Pinpoint the cell where the given text exists, returning its (x, y) midpoint coordinate. 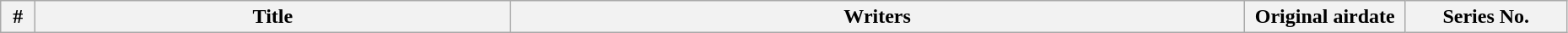
# (19, 17)
Title (273, 17)
Series No. (1486, 17)
Writers (877, 17)
Original airdate (1324, 17)
